For the text-containing cell, return its midpoint in [x, y] coordinate format. 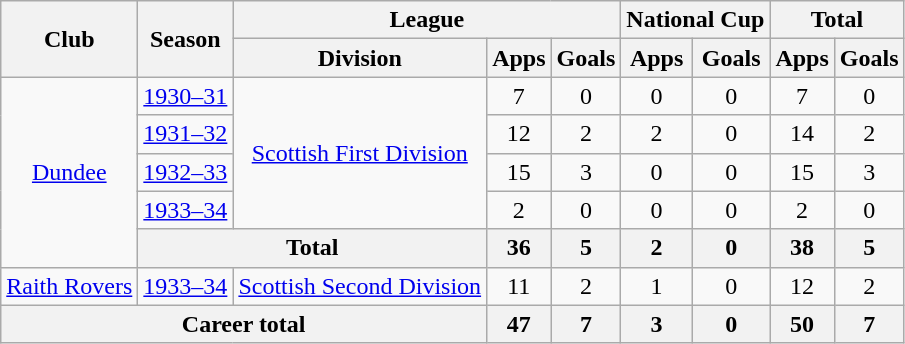
League [427, 20]
Dundee [70, 172]
Raith Rovers [70, 286]
1931–32 [186, 134]
Scottish Second Division [360, 286]
38 [802, 248]
11 [519, 286]
1930–31 [186, 96]
National Cup [696, 20]
Career total [244, 324]
1 [657, 286]
1932–33 [186, 172]
36 [519, 248]
47 [519, 324]
Season [186, 39]
14 [802, 134]
50 [802, 324]
Division [360, 58]
Club [70, 39]
Scottish First Division [360, 153]
